Provide the [x, y] coordinate of the cell's center where the given text is located.  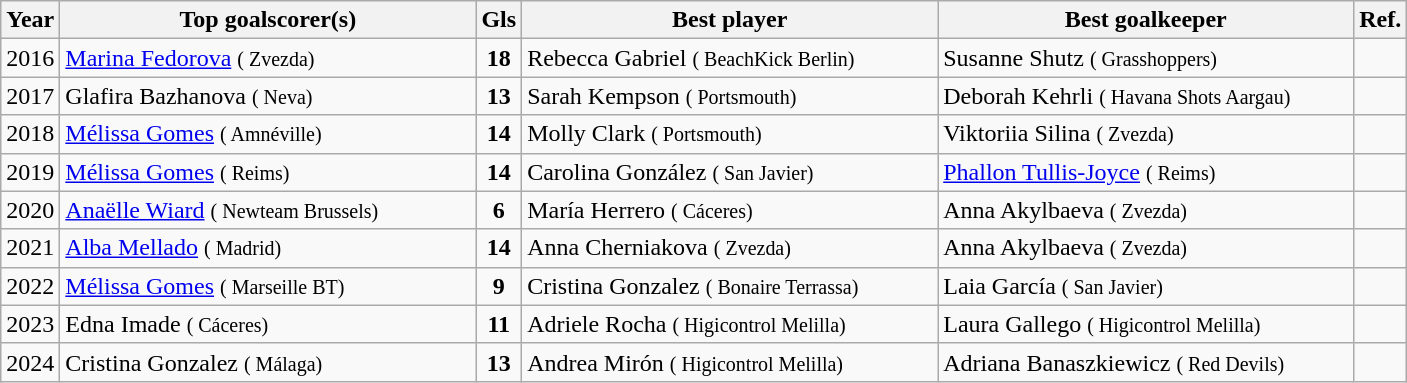
María Herrero ( Cáceres) [730, 210]
Ref. [1380, 20]
Edna Imade ( Cáceres) [268, 324]
Anna Cherniakova ( Zvezda) [730, 248]
Best player [730, 20]
6 [499, 210]
Cristina Gonzalez ( Málaga) [268, 362]
Phallon Tullis-Joyce ( Reims) [1146, 172]
11 [499, 324]
Andrea Mirón ( Higicontrol Melilla) [730, 362]
Laura Gallego ( Higicontrol Melilla) [1146, 324]
Adriana Banaszkiewicz ( Red Devils) [1146, 362]
2024 [30, 362]
Laia García ( San Javier) [1146, 286]
Gls [499, 20]
Viktoriia Silina ( Zvezda) [1146, 134]
Carolina González ( San Javier) [730, 172]
Anaëlle Wiard ( Newteam Brussels) [268, 210]
2021 [30, 248]
2023 [30, 324]
Mélissa Gomes ( Reims) [268, 172]
2022 [30, 286]
Rebecca Gabriel ( BeachKick Berlin) [730, 58]
2017 [30, 96]
18 [499, 58]
Adriele Rocha ( Higicontrol Melilla) [730, 324]
Deborah Kehrli ( Havana Shots Aargau) [1146, 96]
9 [499, 286]
Glafira Bazhanova ( Neva) [268, 96]
2018 [30, 134]
Mélissa Gomes ( Marseille BT) [268, 286]
Alba Mellado ( Madrid) [268, 248]
Best goalkeeper [1146, 20]
2020 [30, 210]
Marina Fedorova ( Zvezda) [268, 58]
Mélissa Gomes ( Amnéville) [268, 134]
Susanne Shutz ( Grasshoppers) [1146, 58]
Cristina Gonzalez ( Bonaire Terrassa) [730, 286]
Year [30, 20]
Top goalscorer(s) [268, 20]
2019 [30, 172]
2016 [30, 58]
Sarah Kempson ( Portsmouth) [730, 96]
Molly Clark ( Portsmouth) [730, 134]
